Find where the given text appears and provide that cell's center as (X, Y) coordinate. 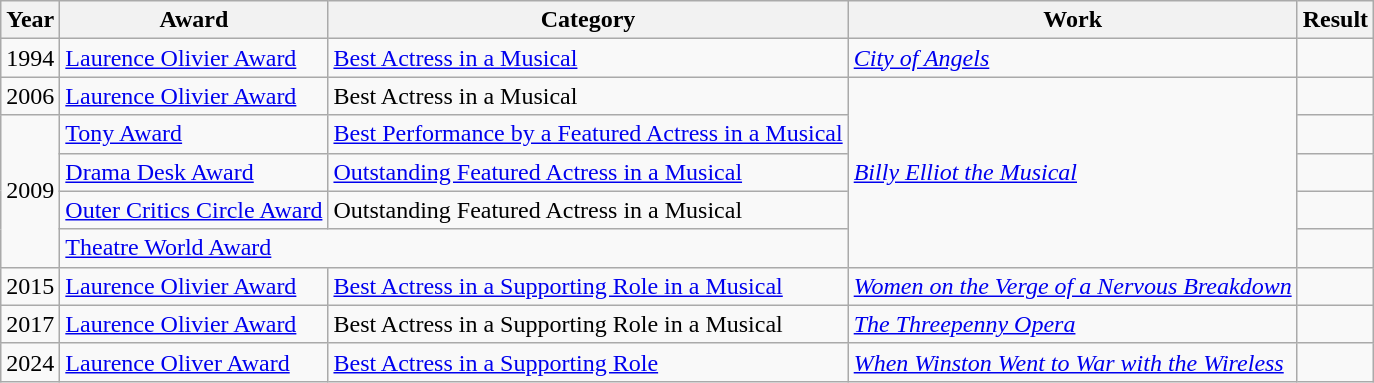
1994 (30, 58)
Work (1072, 20)
Best Actress in a Supporting Role (588, 362)
Billy Elliot the Musical (1072, 172)
2015 (30, 286)
Year (30, 20)
Tony Award (194, 134)
The Threepenny Opera (1072, 324)
Best Performance by a Featured Actress in a Musical (588, 134)
City of Angels (1072, 58)
2024 (30, 362)
Theatre World Award (454, 248)
2009 (30, 191)
2017 (30, 324)
Outer Critics Circle Award (194, 210)
Result (1335, 20)
When Winston Went to War with the Wireless (1072, 362)
Women on the Verge of a Nervous Breakdown (1072, 286)
Category (588, 20)
Drama Desk Award (194, 172)
Laurence Oliver Award (194, 362)
Award (194, 20)
2006 (30, 96)
